From the cell containing the given text, extract its center point as (x, y) coordinate. 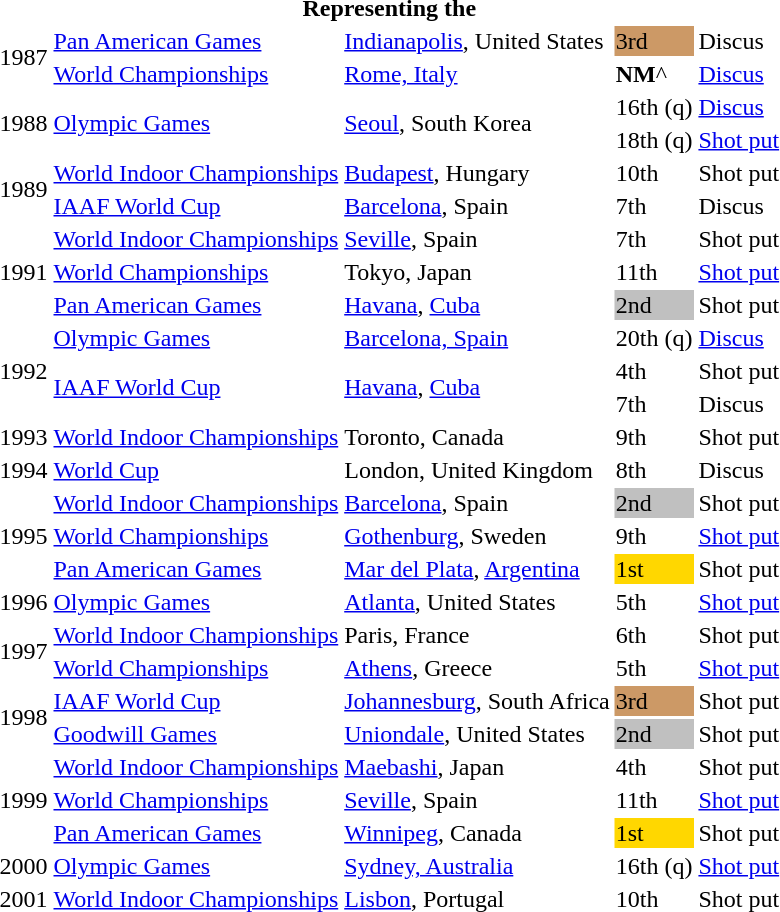
20th (q) (654, 338)
10th (654, 173)
Goodwill Games (196, 734)
Tokyo, Japan (478, 272)
Toronto, Canada (478, 437)
Uniondale, United States (478, 734)
London, United Kingdom (478, 470)
Rome, Italy (478, 74)
NM^ (654, 74)
8th (654, 470)
Winnipeg, Canada (478, 833)
World Cup (196, 470)
Budapest, Hungary (478, 173)
Gothenburg, Sweden (478, 536)
Johannesburg, South Africa (478, 701)
Paris, France (478, 635)
Atlanta, United States (478, 602)
Maebashi, Japan (478, 767)
6th (654, 635)
Mar del Plata, Argentina (478, 569)
18th (q) (654, 140)
Athens, Greece (478, 668)
Indianapolis, United States (478, 41)
Seoul, South Korea (478, 124)
Sydney, Australia (478, 866)
